Find where the given text appears and provide that cell's center as (X, Y) coordinate. 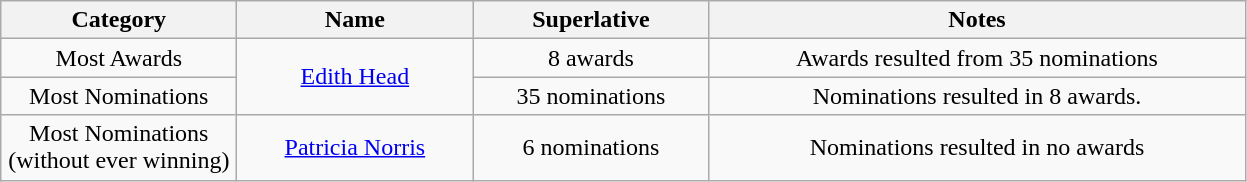
8 awards (591, 58)
Superlative (591, 20)
Nominations resulted in 8 awards. (977, 96)
Edith Head (355, 77)
Most Awards (119, 58)
Category (119, 20)
6 nominations (591, 148)
Nominations resulted in no awards (977, 148)
Most Nominations (without ever winning) (119, 148)
Name (355, 20)
Notes (977, 20)
35 nominations (591, 96)
Most Nominations (119, 96)
Patricia Norris (355, 148)
Awards resulted from 35 nominations (977, 58)
